Detect which cell encompasses the target text, then output its (X, Y) center coordinate. 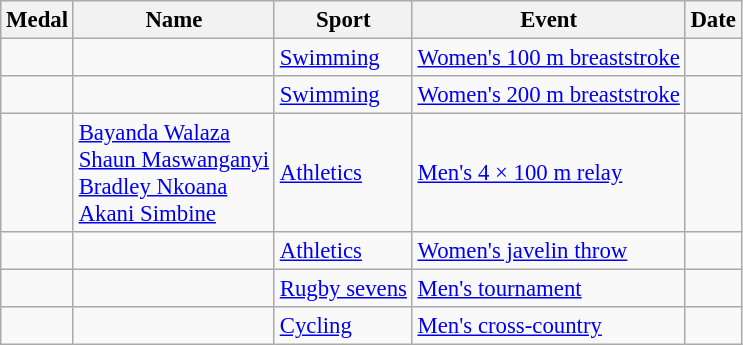
Women's 200 m breaststroke (548, 95)
Name (174, 20)
Bayanda WalazaShaun MaswanganyiBradley NkoanaAkani Simbine (174, 174)
Women's javelin throw (548, 251)
Event (548, 20)
Women's 100 m breaststroke (548, 58)
Date (713, 20)
Men's 4 × 100 m relay (548, 174)
Men's tournament (548, 289)
Rugby sevens (343, 289)
Sport (343, 20)
Medal (38, 20)
